Find where the given text appears and provide that cell's center as [x, y] coordinate. 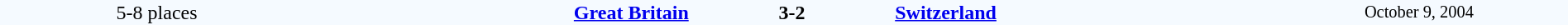
5-8 places [157, 12]
October 9, 2004 [1419, 12]
Switzerland [1082, 12]
3-2 [791, 12]
Great Britain [501, 12]
